Output the [x, y] coordinate of the center of the cell containing the given text.  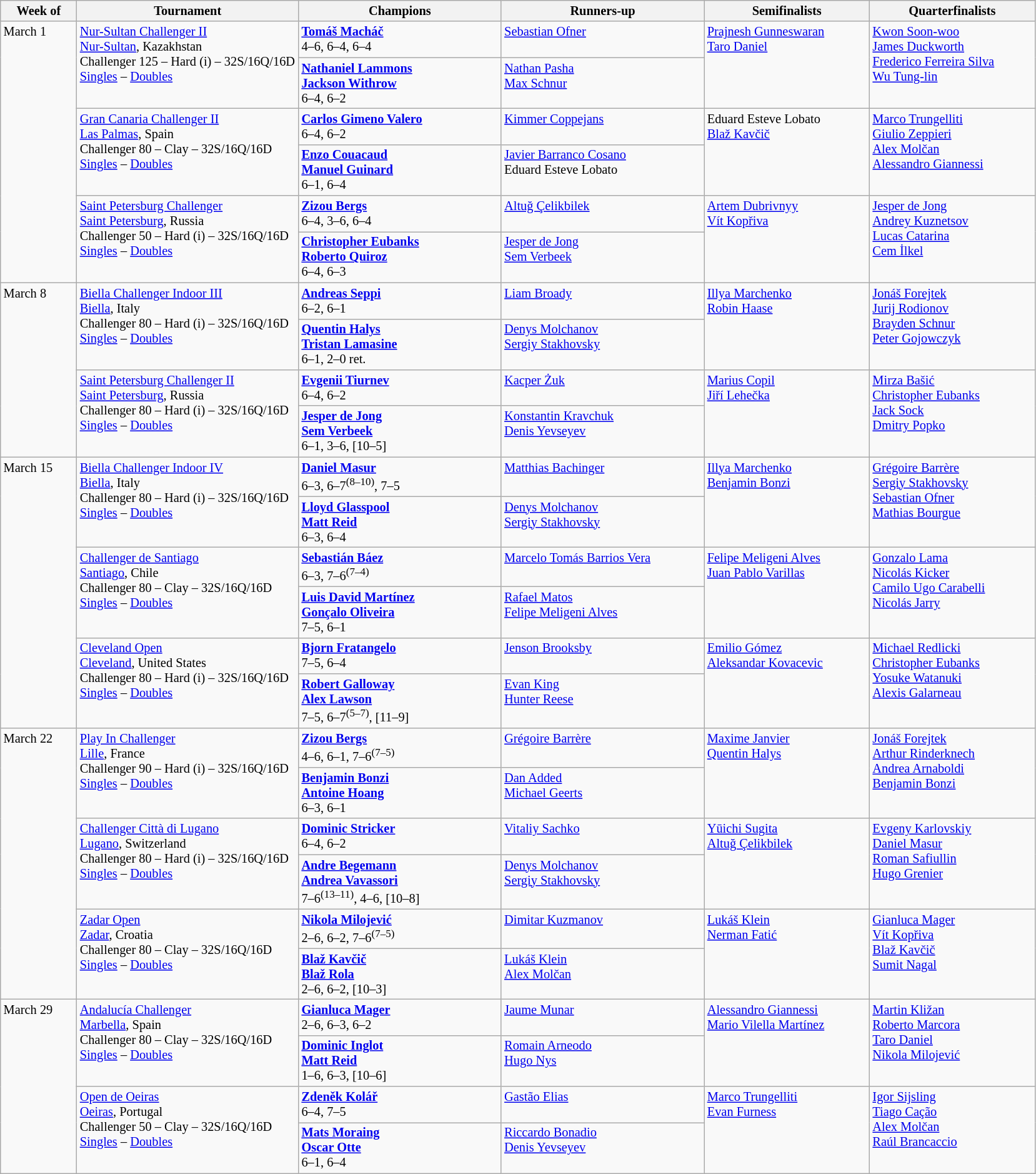
Romain Arneodo Hugo Nys [602, 1061]
Rafael Matos Felipe Meligeni Alves [602, 612]
Evgeny Karlovskiy Daniel Masur Roman Safiullin Hugo Grenier [952, 864]
Daniel Masur6–3, 6–7(8–10), 7–5 [400, 476]
Open de OeirasOeiras, Portugal Challenger 50 – Clay – 32S/16Q/16DSingles – Doubles [187, 1130]
Benjamin Bonzi Antoine Hoang6–3, 6–1 [400, 793]
Dominic Inglot Matt Reid1–6, 6–3, [10–6] [400, 1061]
Carlos Gimeno Valero6–4, 6–2 [400, 126]
March 22 [39, 863]
Gran Canaria Challenger IILas Palmas, Spain Challenger 80 – Clay – 32S/16Q/16DSingles – Doubles [187, 151]
Kacper Żuk [602, 388]
Evgenii Tiurnev6–4, 6–2 [400, 388]
Lukáš Klein Alex Molčan [602, 974]
Biella Challenger Indoor IVBiella, Italy Challenger 80 – Hard (i) – 32S/16Q/16DSingles – Doubles [187, 503]
Runners-up [602, 11]
Play In ChallengerLille, France Challenger 90 – Hard (i) – 32S/16Q/16DSingles – Doubles [187, 773]
Michael Redlicki Christopher Eubanks Yosuke Watanuki Alexis Galarneau [952, 683]
Enzo Couacaud Manuel Guinard6–1, 6–4 [400, 170]
Sebastian Ofner [602, 39]
Gonzalo Lama Nicolás Kicker Camilo Ugo Carabelli Nicolás Jarry [952, 593]
Week of [39, 11]
Tomáš Macháč4–6, 6–4, 6–4 [400, 39]
Jonáš Forejtek Jurij Rodionov Brayden Schnur Peter Gojowczyk [952, 326]
Marco Trungelliti Giulio Zeppieri Alex Molčan Alessandro Giannessi [952, 151]
Cleveland OpenCleveland, United States Challenger 80 – Hard (i) – 32S/16Q/16DSingles – Doubles [187, 683]
Nur-Sultan Challenger IINur-Sultan, Kazakhstan Challenger 125 – Hard (i) – 32S/16Q/16DSingles – Doubles [187, 65]
Blaž Kavčič Blaž Rola2–6, 6–2, [10–3] [400, 974]
Saint Petersburg Challenger IISaint Petersburg, Russia Challenger 80 – Hard (i) – 32S/16Q/16DSingles – Doubles [187, 413]
Marcelo Tomás Barrios Vera [602, 566]
Gianluca Mager Vít Kopřiva Blaž Kavčič Sumit Nagal [952, 954]
Dimitar Kuzmanov [602, 929]
Prajnesh Gunneswaran Taro Daniel [787, 65]
Javier Barranco Cosano Eduard Esteve Lobato [602, 170]
Felipe Meligeni Alves Juan Pablo Varillas [787, 593]
Riccardo Bonadio Denis Yevseyev [602, 1148]
March 15 [39, 593]
Nathan Pasha Max Schnur [602, 83]
Lukáš Klein Nerman Fatić [787, 954]
Eduard Esteve Lobato Blaž Kavčič [787, 151]
Illya Marchenko Robin Haase [787, 326]
Semifinalists [787, 11]
Gianluca Mager2–6, 6–3, 6–2 [400, 1017]
Evan King Hunter Reese [602, 700]
Kwon Soon-woo James Duckworth Frederico Ferreira Silva Wu Tung-lin [952, 65]
Zadar OpenZadar, Croatia Challenger 80 – Clay – 32S/16Q/16DSingles – Doubles [187, 954]
Marius Copil Jiří Lehečka [787, 413]
Quarterfinalists [952, 11]
Zizou Bergs6–4, 3–6, 6–4 [400, 214]
Tournament [187, 11]
Jesper de Jong Andrey Kuznetsov Lucas Catarina Cem İlkel [952, 239]
Altuğ Çelikbilek [602, 214]
Zdeněk Kolář6–4, 7–5 [400, 1105]
Bjorn Fratangelo7–5, 6–4 [400, 656]
Mirza Bašić Christopher Eubanks Jack Sock Dmitry Popko [952, 413]
Jenson Brooksby [602, 656]
Nathaniel Lammons Jackson Withrow6–4, 6–2 [400, 83]
March 29 [39, 1086]
Quentin Halys Tristan Lamasine6–1, 2–0 ret. [400, 344]
Gastão Elias [602, 1105]
Challenger Città di LuganoLugano, Switzerland Challenger 80 – Hard (i) – 32S/16Q/16DSingles – Doubles [187, 864]
Andalucía ChallengerMarbella, Spain Challenger 80 – Clay – 32S/16Q/16DSingles – Doubles [187, 1043]
Alessandro Giannessi Mario Vilella Martínez [787, 1043]
Grégoire Barrère Sergiy Stakhovsky Sebastian Ofner Mathias Bourgue [952, 503]
Biella Challenger Indoor IIIBiella, Italy Challenger 80 – Hard (i) – 32S/16Q/16DSingles – Doubles [187, 326]
Grégoire Barrère [602, 748]
Marco Trungelliti Evan Furness [787, 1130]
Dan Added Michael Geerts [602, 793]
Christopher Eubanks Roberto Quiroz6–4, 6–3 [400, 257]
Robert Galloway Alex Lawson7–5, 6–7(5–7), [11–9] [400, 700]
Mats Moraing Oscar Otte6–1, 6–4 [400, 1148]
Illya Marchenko Benjamin Bonzi [787, 503]
Artem Dubrivnyy Vít Kopřiva [787, 239]
Lloyd Glasspool Matt Reid6–3, 6–4 [400, 522]
Kimmer Coppejans [602, 126]
Igor Sijsling Tiago Cação Alex Molčan Raúl Brancaccio [952, 1130]
March 1 [39, 152]
Matthias Bachinger [602, 476]
Vitaliy Sachko [602, 836]
Jonáš Forejtek Arthur Rinderknech Andrea Arnaboldi Benjamin Bonzi [952, 773]
Andreas Seppi6–2, 6–1 [400, 301]
Zizou Bergs4–6, 6–1, 7–6(7–5) [400, 748]
Jaume Munar [602, 1017]
Jesper de Jong Sem Verbeek6–1, 3–6, [10–5] [400, 431]
Sebastián Báez6–3, 7–6(7–4) [400, 566]
Yūichi Sugita Altuğ Çelikbilek [787, 864]
Maxime Janvier Quentin Halys [787, 773]
Champions [400, 11]
Liam Broady [602, 301]
Andre Begemann Andrea Vavassori7–6(13–11), 4–6, [10–8] [400, 881]
March 8 [39, 370]
Challenger de SantiagoSantiago, Chile Challenger 80 – Clay – 32S/16Q/16DSingles – Doubles [187, 593]
Nikola Milojević 2–6, 6–2, 7–6(7–5) [400, 929]
Dominic Stricker6–4, 6–2 [400, 836]
Luis David Martínez Gonçalo Oliveira7–5, 6–1 [400, 612]
Emilio Gómez Aleksandar Kovacevic [787, 683]
Jesper de Jong Sem Verbeek [602, 257]
Saint Petersburg ChallengerSaint Petersburg, Russia Challenger 50 – Hard (i) – 32S/16Q/16DSingles – Doubles [187, 239]
Konstantin Kravchuk Denis Yevseyev [602, 431]
Martin Kližan Roberto Marcora Taro Daniel Nikola Milojević [952, 1043]
